Detect which cell encompasses the target text, then output its [X, Y] center coordinate. 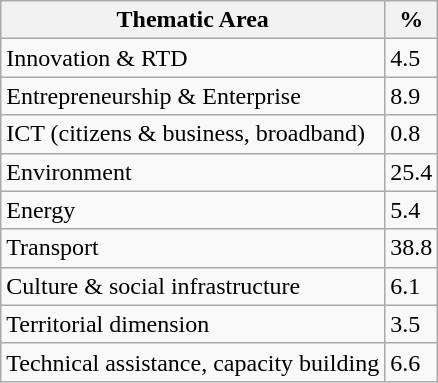
Thematic Area [193, 20]
Entrepreneurship & Enterprise [193, 96]
ICT (citizens & business, broadband) [193, 134]
3.5 [412, 324]
6.6 [412, 362]
5.4 [412, 210]
Innovation & RTD [193, 58]
% [412, 20]
Transport [193, 248]
Technical assistance, capacity building [193, 362]
0.8 [412, 134]
Culture & social infrastructure [193, 286]
Territorial dimension [193, 324]
6.1 [412, 286]
Environment [193, 172]
8.9 [412, 96]
38.8 [412, 248]
4.5 [412, 58]
Energy [193, 210]
25.4 [412, 172]
